Extract the [X, Y] coordinate from the center of the cell holding the provided text.  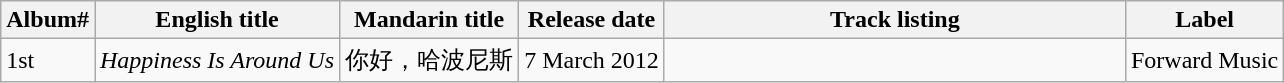
Label [1204, 20]
你好，哈波尼斯 [430, 60]
English title [216, 20]
7 March 2012 [592, 60]
Forward Music [1204, 60]
Happiness Is Around Us [216, 60]
Mandarin title [430, 20]
Release date [592, 20]
Track listing [894, 20]
1st [48, 60]
Album# [48, 20]
